Find where the given text appears and provide that cell's center as (x, y) coordinate. 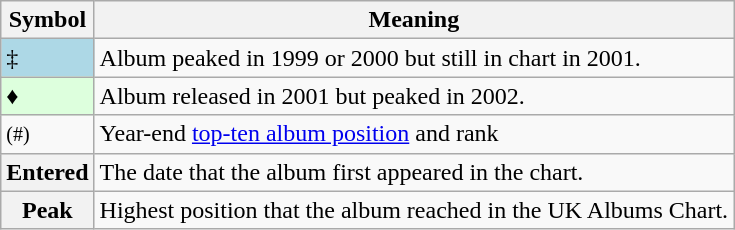
The date that the album first appeared in the chart. (414, 172)
(#) (48, 134)
Peak (48, 210)
Highest position that the album reached in the UK Albums Chart. (414, 210)
Year-end top-ten album position and rank (414, 134)
Album peaked in 1999 or 2000 but still in chart in 2001. (414, 58)
♦ (48, 96)
Symbol (48, 20)
Album released in 2001 but peaked in 2002. (414, 96)
‡ (48, 58)
Entered (48, 172)
Meaning (414, 20)
